Pinpoint the cell where the given text exists, returning its [x, y] midpoint coordinate. 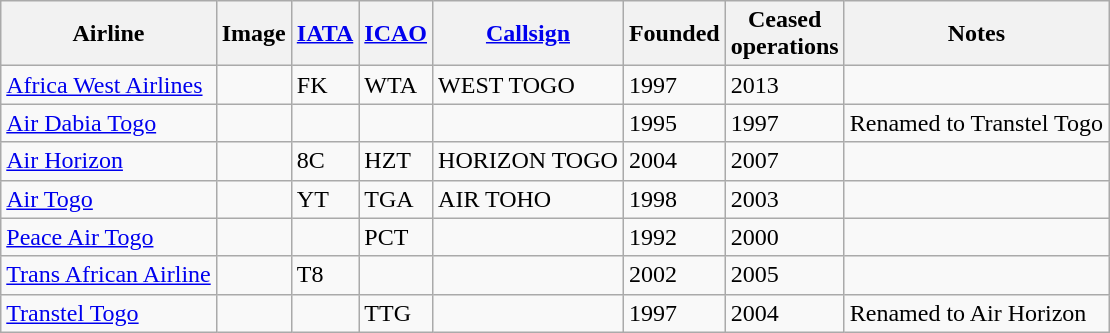
Callsign [528, 34]
2007 [784, 161]
Founded [674, 34]
Renamed to Air Horizon [976, 313]
1995 [674, 123]
2003 [784, 199]
Image [254, 34]
Notes [976, 34]
TTG [396, 313]
Air Horizon [108, 161]
Airline [108, 34]
Air Togo [108, 199]
1998 [674, 199]
YT [325, 199]
Trans African Airline [108, 275]
AIR TOHO [528, 199]
PCT [396, 237]
2005 [784, 275]
HORIZON TOGO [528, 161]
1992 [674, 237]
HZT [396, 161]
2002 [674, 275]
T8 [325, 275]
FK [325, 85]
8C [325, 161]
Transtel Togo [108, 313]
Ceasedoperations [784, 34]
IATA [325, 34]
WEST TOGO [528, 85]
2000 [784, 237]
WTA [396, 85]
Renamed to Transtel Togo [976, 123]
Africa West Airlines [108, 85]
2013 [784, 85]
ICAO [396, 34]
Air Dabia Togo [108, 123]
Peace Air Togo [108, 237]
TGA [396, 199]
